Return (x, y) of the center of cell containing provided text 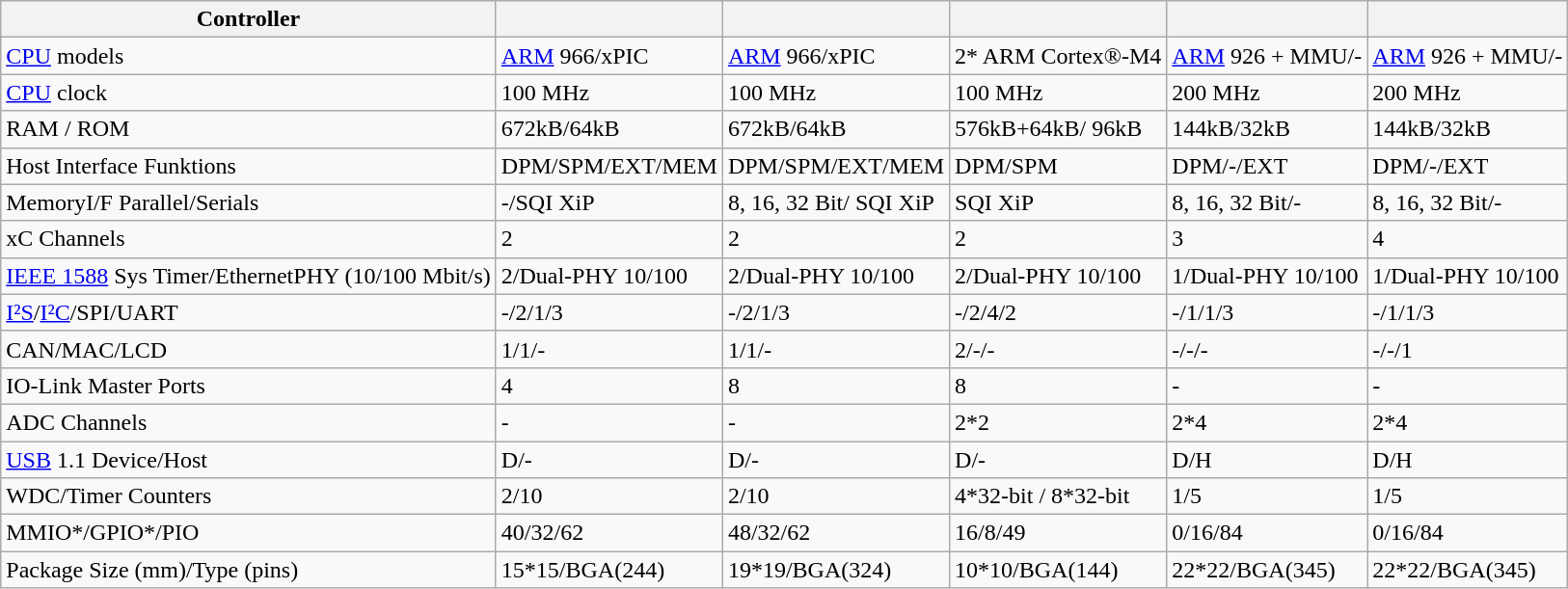
2*2 (1059, 422)
3 (1267, 239)
-/-/- (1267, 349)
SQI XiP (1059, 202)
DPM/SPM (1059, 166)
2* ARM Cortex®-M4 (1059, 56)
-/-/1 (1468, 349)
CPU models (249, 56)
RAM / ROM (249, 129)
USB 1.1 Device/Host (249, 460)
MMIO*/GPIO*/PIO (249, 533)
xC Channels (249, 239)
8, 16, 32 Bit/ SQI XiP (835, 202)
MemoryI/F Parallel/Serials (249, 202)
IO-Link Master Ports (249, 386)
CPU clock (249, 93)
Host Interface Funktions (249, 166)
Package Size (mm)/Type (pins) (249, 570)
CAN/MAC/LCD (249, 349)
10*10/BGA(144) (1059, 570)
Controller (249, 19)
576kB+64kB/ 96kB (1059, 129)
IEEE 1588 Sys Timer/EthernetPHY (10/100 Mbit/s) (249, 276)
I²S/I²C/SPI/UART (249, 312)
4*32-bit / 8*32-bit (1059, 496)
40/32/62 (609, 533)
48/32/62 (835, 533)
2/-/- (1059, 349)
16/8/49 (1059, 533)
-/2/4/2 (1059, 312)
15*15/BGA(244) (609, 570)
ADC Channels (249, 422)
-/SQI XiP (609, 202)
19*19/BGA(324) (835, 570)
WDC/Timer Counters (249, 496)
